Return [X, Y] of the center of cell containing provided text 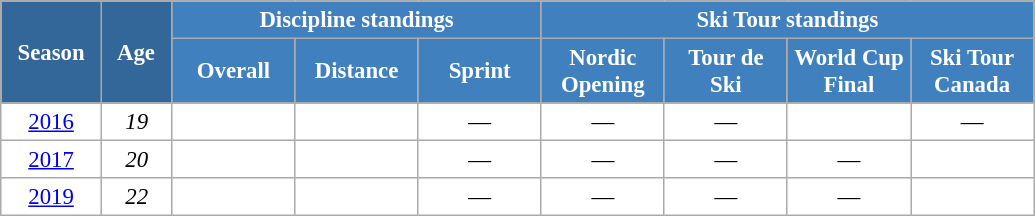
Tour deSki [726, 72]
Age [136, 52]
2016 [52, 122]
2019 [52, 197]
Sprint [480, 72]
Season [52, 52]
World CupFinal [848, 72]
NordicOpening [602, 72]
Ski Tour standings [787, 20]
22 [136, 197]
Ski TourCanada [972, 72]
2017 [52, 160]
Distance [356, 72]
19 [136, 122]
20 [136, 160]
Discipline standings [356, 20]
Overall [234, 72]
